Pinpoint the cell where the given text exists, returning its [X, Y] midpoint coordinate. 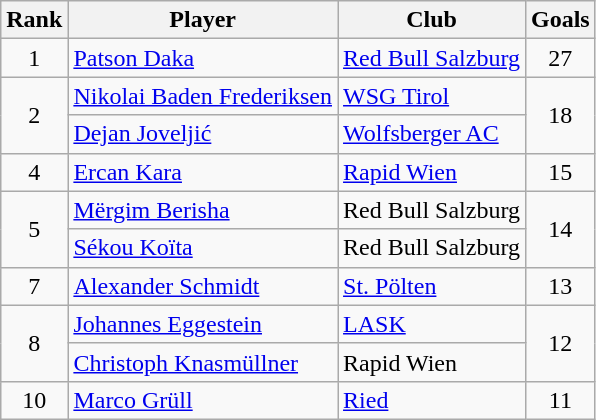
Goals [560, 20]
11 [560, 400]
Sékou Koïta [203, 248]
4 [34, 172]
LASK [432, 324]
12 [560, 343]
Dejan Joveljić [203, 134]
27 [560, 58]
Alexander Schmidt [203, 286]
Rank [34, 20]
St. Pölten [432, 286]
10 [34, 400]
WSG Tirol [432, 96]
Ercan Kara [203, 172]
5 [34, 229]
Mërgim Berisha [203, 210]
Player [203, 20]
1 [34, 58]
Wolfsberger AC [432, 134]
Patson Daka [203, 58]
15 [560, 172]
Nikolai Baden Frederiksen [203, 96]
13 [560, 286]
Club [432, 20]
2 [34, 115]
7 [34, 286]
18 [560, 115]
14 [560, 229]
Johannes Eggestein [203, 324]
Marco Grüll [203, 400]
Ried [432, 400]
8 [34, 343]
Christoph Knasmüllner [203, 362]
